Output the (X, Y) coordinate of the center of the cell containing the given text.  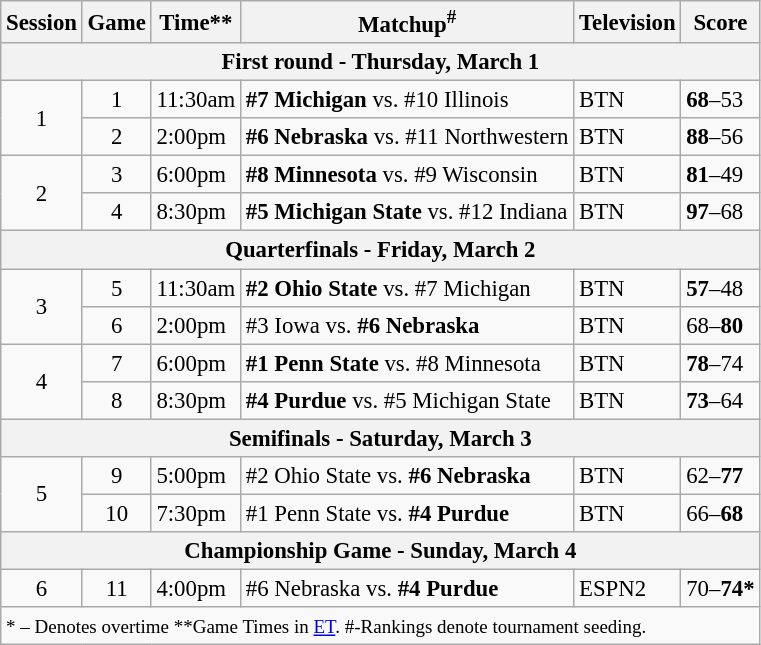
70–74* (720, 588)
#2 Ohio State vs. #7 Michigan (408, 288)
* – Denotes overtime **Game Times in ET. #-Rankings denote tournament seeding. (380, 626)
11 (116, 588)
Television (628, 22)
ESPN2 (628, 588)
10 (116, 513)
#8 Minnesota vs. #9 Wisconsin (408, 175)
#5 Michigan State vs. #12 Indiana (408, 213)
78–74 (720, 363)
#3 Iowa vs. #6 Nebraska (408, 325)
Session (42, 22)
#1 Penn State vs. #8 Minnesota (408, 363)
73–64 (720, 400)
#1 Penn State vs. #4 Purdue (408, 513)
7:30pm (196, 513)
Semifinals - Saturday, March 3 (380, 438)
97–68 (720, 213)
#7 Michigan vs. #10 Illinois (408, 100)
68–80 (720, 325)
5:00pm (196, 476)
#2 Ohio State vs. #6 Nebraska (408, 476)
9 (116, 476)
88–56 (720, 137)
Time** (196, 22)
Championship Game - Sunday, March 4 (380, 551)
#6 Nebraska vs. #4 Purdue (408, 588)
68–53 (720, 100)
4:00pm (196, 588)
Quarterfinals - Friday, March 2 (380, 250)
66–68 (720, 513)
57–48 (720, 288)
First round - Thursday, March 1 (380, 62)
Game (116, 22)
#4 Purdue vs. #5 Michigan State (408, 400)
8 (116, 400)
62–77 (720, 476)
#6 Nebraska vs. #11 Northwestern (408, 137)
81–49 (720, 175)
Score (720, 22)
7 (116, 363)
Matchup# (408, 22)
